Find where the given text appears and provide that cell's center as (X, Y) coordinate. 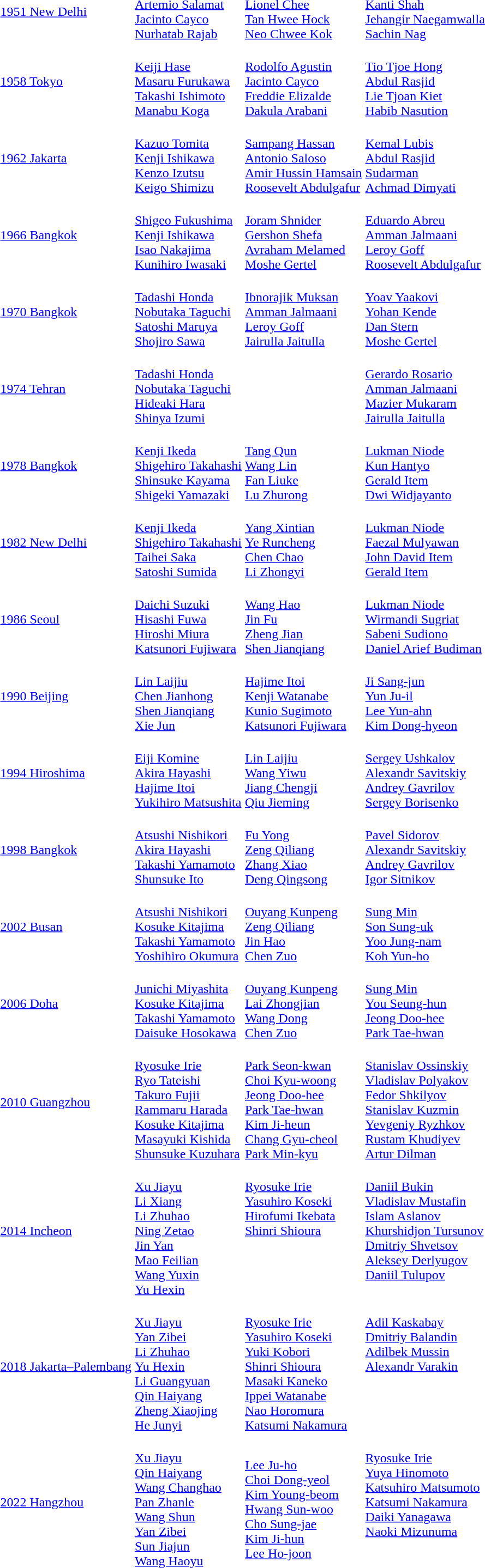
Atsushi NishikoriAkira HayashiTakashi YamamotoShunsuke Ito (189, 850)
Keiji HaseMasaru FurukawaTakashi IshimotoManabu Koga (189, 81)
Kenji IkedaShigehiro TakahashiTaihei SakaSatoshi Sumida (189, 542)
Lin LaijiuWang YiwuJiang ChengjiQiu Jieming (303, 773)
Daichi SuzukiHisashi FuwaHiroshi MiuraKatsunori Fujiwara (189, 619)
Rodolfo AgustinJacinto CaycoFreddie ElizaldeDakula Arabani (303, 81)
Wang HaoJin FuZheng JianShen Jianqiang (303, 619)
Tadashi HondaNobutaka TaguchiHideaki HaraShinya Izumi (189, 389)
Tadashi HondaNobutaka TaguchiSatoshi MaruyaShojiro Sawa (189, 312)
Ryosuke IrieRyo TateishiTakuro FujiiRammaru HaradaKosuke KitajimaMasayuki KishidaShunsuke Kuzuhara (189, 1102)
Tang QunWang LinFan LiukeLu Zhurong (303, 465)
Ouyang KunpengLai ZhongjianWang DongChen Zuo (303, 1003)
Atsushi NishikoriKosuke KitajimaTakashi YamamotoYoshihiro Okumura (189, 927)
Kenji IkedaShigehiro TakahashiShinsuke KayamaShigeki Yamazaki (189, 465)
Xu JiayuLi XiangLi ZhuhaoNing ZetaoJin YanMao FeilianWang YuxinYu Hexin (189, 1231)
Xu JiayuYan ZibeiLi ZhuhaoYu HexinLi GuangyuanQin HaiyangZheng XiaojingHe Junyi (189, 1366)
Junichi MiyashitaKosuke KitajimaTakashi YamamotoDaisuke Hosokawa (189, 1003)
Joram ShniderGershon ShefaAvraham MelamedMoshe Gertel (303, 235)
Shigeo FukushimaKenji IshikawaIsao NakajimaKunihiro Iwasaki (189, 235)
Fu YongZeng QiliangZhang XiaoDeng Qingsong (303, 850)
Ibnorajik MuksanAmman JalmaaniLeroy GoffJairulla Jaitulla (303, 312)
Ouyang KunpengZeng QiliangJin HaoChen Zuo (303, 927)
Park Seon-kwanChoi Kyu-woongJeong Doo-heePark Tae-hwanKim Ji-heunChang Gyu-cheolPark Min-kyu (303, 1102)
Yang XintianYe RunchengChen ChaoLi Zhongyi (303, 542)
Ryosuke IrieYasuhiro KosekiHirofumi IkebataShinri Shioura (303, 1231)
Hajime ItoiKenji WatanabeKunio SugimotoKatsunori Fujiwara (303, 696)
Ryosuke IrieYasuhiro KosekiYuki KoboriShinri ShiouraMasaki KanekoIppei WatanabeNao HoromuraKatsumi Nakamura (303, 1366)
Kazuo TomitaKenji IshikawaKenzo IzutsuKeigo Shimizu (189, 158)
Sampang HassanAntonio SalosoAmir Hussin HamsainRoosevelt Abdulgafur (303, 158)
Lin LaijiuChen JianhongShen JianqiangXie Jun (189, 696)
Eiji KomineAkira HayashiHajime ItoiYukihiro Matsushita (189, 773)
